For the text-containing cell, return its midpoint in [x, y] coordinate format. 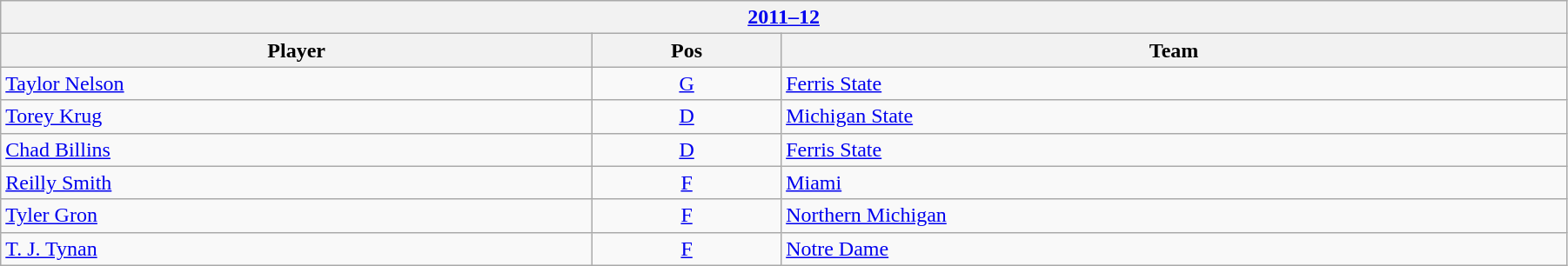
Tyler Gron [297, 216]
Team [1175, 50]
T. J. Tynan [297, 249]
Pos [687, 50]
Northern Michigan [1175, 216]
Miami [1175, 183]
Notre Dame [1175, 249]
Chad Billins [297, 150]
Reilly Smith [297, 183]
G [687, 83]
Taylor Nelson [297, 83]
2011–12 [784, 17]
Torey Krug [297, 116]
Michigan State [1175, 116]
Player [297, 50]
